Identify which cell holds the provided text, then report its (X, Y) central coordinate. 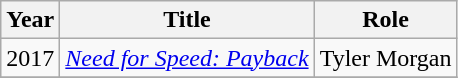
Role (386, 20)
2017 (30, 58)
Year (30, 20)
Tyler Morgan (386, 58)
Title (187, 20)
Need for Speed: Payback (187, 58)
